For the text-containing cell, return its midpoint in (x, y) coordinate format. 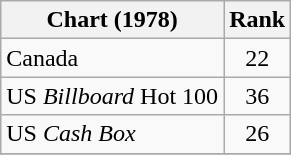
Rank (258, 20)
US Billboard Hot 100 (112, 96)
Canada (112, 58)
Chart (1978) (112, 20)
22 (258, 58)
36 (258, 96)
26 (258, 134)
US Cash Box (112, 134)
